Determine the [X, Y] coordinate at the center of the cell enclosing the given text.  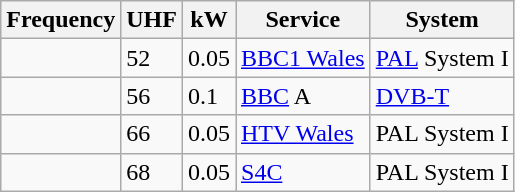
68 [152, 172]
Frequency [61, 20]
Service [304, 20]
66 [152, 134]
S4C [304, 172]
kW [208, 20]
System [442, 20]
UHF [152, 20]
BBC A [304, 96]
0.1 [208, 96]
DVB-T [442, 96]
52 [152, 58]
HTV Wales [304, 134]
56 [152, 96]
BBC1 Wales [304, 58]
